Capture the cell that displays the provided text and extract its [X, Y] central coordinate. 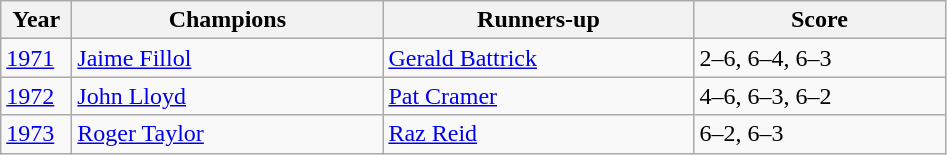
Champions [228, 20]
Jaime Fillol [228, 58]
Gerald Battrick [538, 58]
Score [820, 20]
Pat Cramer [538, 96]
1971 [36, 58]
1973 [36, 134]
2–6, 6–4, 6–3 [820, 58]
4–6, 6–3, 6–2 [820, 96]
Year [36, 20]
Roger Taylor [228, 134]
6–2, 6–3 [820, 134]
1972 [36, 96]
Raz Reid [538, 134]
John Lloyd [228, 96]
Runners-up [538, 20]
